Return the [x, y] coordinate for the center point of the cell that contains the specified text.  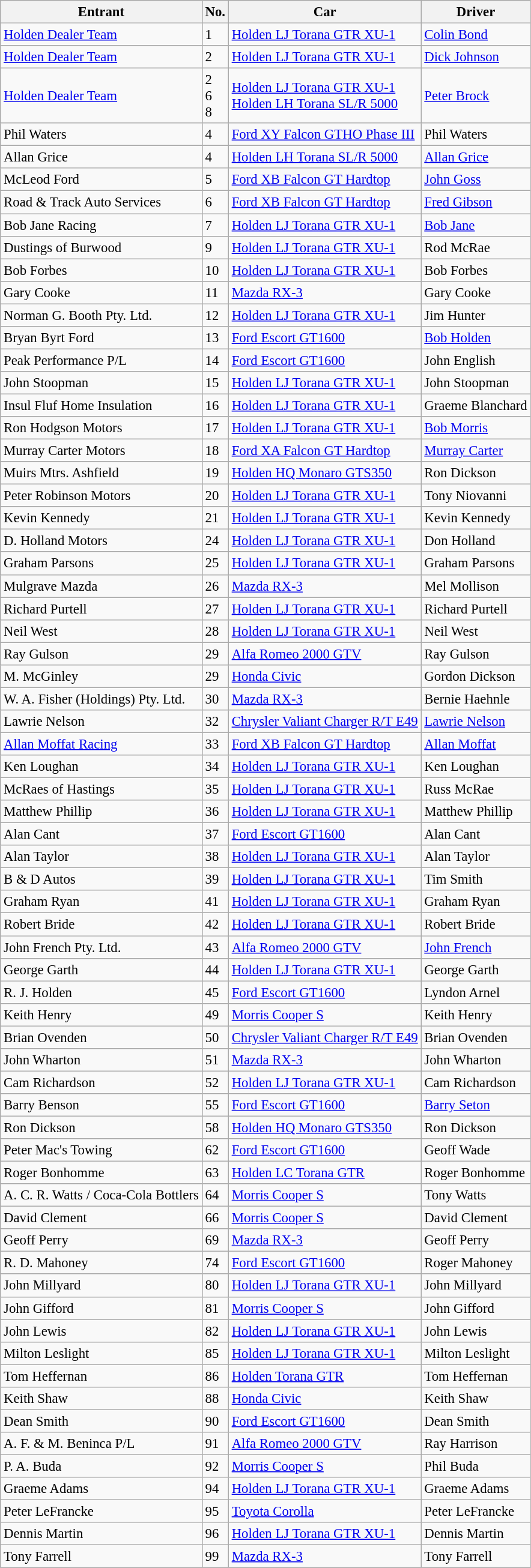
McRaes of Hastings [101, 789]
95 [215, 1512]
6 [215, 202]
Jim Hunter [476, 315]
Peter Brock [476, 96]
55 [215, 1105]
1 [215, 35]
36 [215, 812]
Geoff Wade [476, 1150]
Entrant [101, 12]
92 [215, 1466]
52 [215, 1082]
2 [215, 57]
A. F. & M. Beninca P/L [101, 1444]
Dick Johnson [476, 57]
96 [215, 1534]
Holden Torana GTR [324, 1376]
Murray Carter [476, 451]
86 [215, 1376]
30 [215, 699]
27 [215, 609]
99 [215, 1557]
85 [215, 1353]
R. J. Holden [101, 992]
88 [215, 1399]
49 [215, 1015]
80 [215, 1286]
35 [215, 789]
90 [215, 1421]
John French [476, 947]
Norman G. Booth Pty. Ltd. [101, 315]
Peter Mac's Towing [101, 1150]
63 [215, 1173]
Ray Harrison [476, 1444]
Driver [476, 12]
Toyota Corolla [324, 1512]
Dustings of Burwood [101, 247]
Barry Seton [476, 1105]
P. A. Buda [101, 1466]
Insul Fluf Home Insulation [101, 405]
64 [215, 1195]
Muirs Mtrs. Ashfield [101, 473]
Ford XY Falcon GTHO Phase III [324, 134]
Colin Bond [476, 35]
16 [215, 405]
Graeme Blanchard [476, 405]
66 [215, 1218]
44 [215, 969]
Barry Benson [101, 1105]
Allan Moffat Racing [101, 744]
11 [215, 292]
Holden LC Torana GTR [324, 1173]
Bob Jane Racing [101, 225]
Bob Holden [476, 338]
Russ McRae [476, 789]
39 [215, 879]
Peak Performance P/L [101, 360]
74 [215, 1263]
81 [215, 1308]
26 [215, 586]
9 [215, 247]
B & D Autos [101, 879]
Road & Track Auto Services [101, 202]
Don Holland [476, 541]
Fred Gibson [476, 202]
5 [215, 179]
32 [215, 722]
Car [324, 12]
7 [215, 225]
Roger Mahoney [476, 1263]
43 [215, 947]
41 [215, 902]
D. Holland Motors [101, 541]
M. McGinley [101, 677]
37 [215, 834]
24 [215, 541]
42 [215, 924]
Gordon Dickson [476, 677]
17 [215, 428]
Mel Mollison [476, 586]
No. [215, 12]
62 [215, 1150]
Allan Moffat [476, 744]
51 [215, 1060]
A. C. R. Watts / Coca-Cola Bottlers [101, 1195]
10 [215, 270]
38 [215, 857]
33 [215, 744]
34 [215, 767]
13 [215, 338]
Tim Smith [476, 879]
21 [215, 518]
McLeod Ford [101, 179]
R. D. Mahoney [101, 1263]
Holden LH Torana SL/R 5000 [324, 157]
John French Pty. Ltd. [101, 947]
Mulgrave Mazda [101, 586]
Holden LJ Torana GTR XU-1 Holden LH Torana SL/R 5000 [324, 96]
Murray Carter Motors [101, 451]
50 [215, 1037]
20 [215, 496]
John Goss [476, 179]
14 [215, 360]
91 [215, 1444]
Rod McRae [476, 247]
15 [215, 383]
82 [215, 1331]
Tony Niovanni [476, 496]
John English [476, 360]
18 [215, 451]
2 6 8 [215, 96]
Tony Watts [476, 1195]
69 [215, 1240]
Ron Hodgson Motors [101, 428]
12 [215, 315]
19 [215, 473]
Ford XA Falcon GT Hardtop [324, 451]
Peter Robinson Motors [101, 496]
28 [215, 631]
Phil Buda [476, 1466]
W. A. Fisher (Holdings) Pty. Ltd. [101, 699]
25 [215, 564]
Bernie Haehnle [476, 699]
Bryan Byrt Ford [101, 338]
Bob Morris [476, 428]
45 [215, 992]
58 [215, 1127]
Bob Jane [476, 225]
94 [215, 1489]
Lyndon Arnel [476, 992]
